Find where the given text appears and provide that cell's center as (X, Y) coordinate. 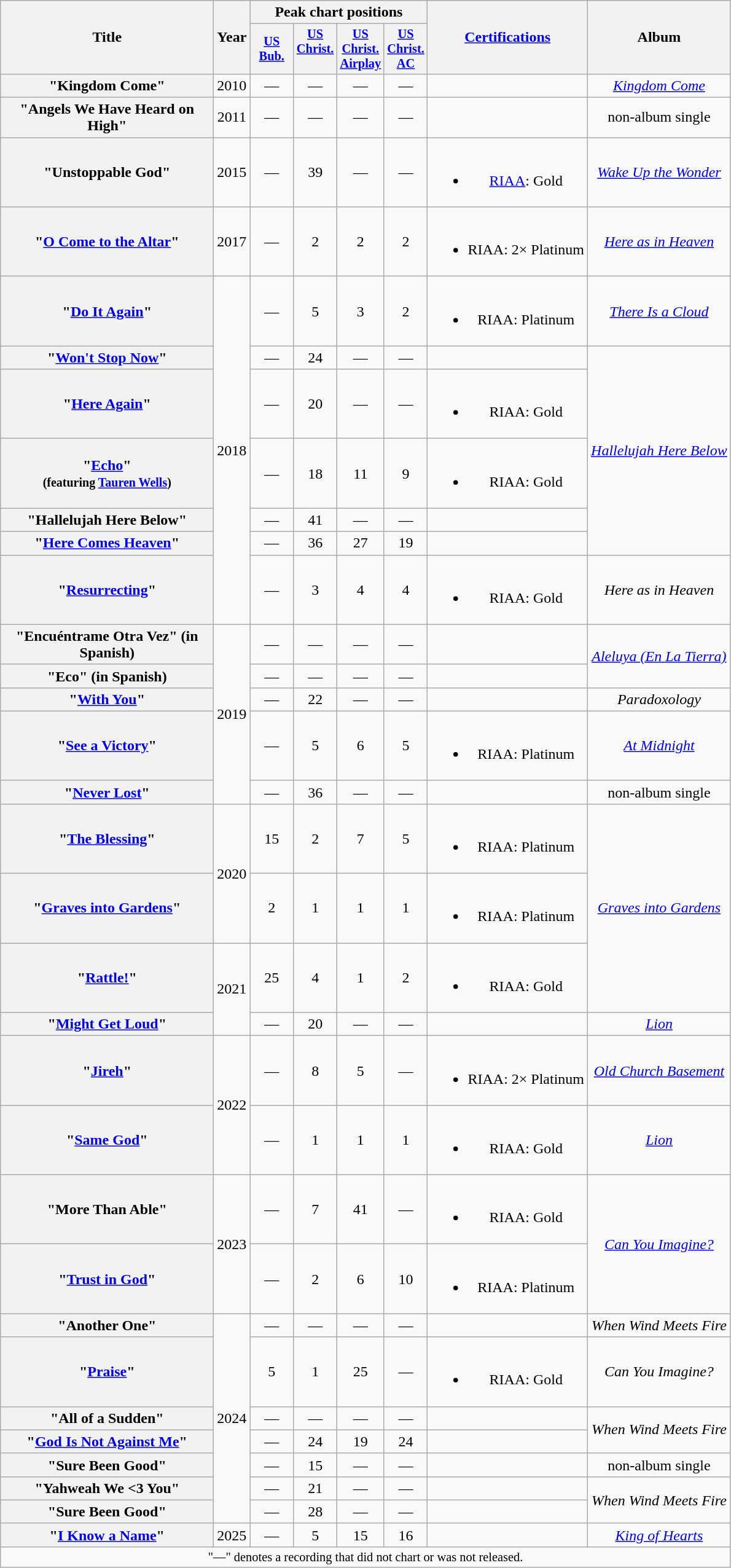
"O Come to the Altar" (107, 242)
2011 (232, 118)
"Might Get Loud" (107, 1024)
"Won't Stop Now" (107, 358)
"More Than Able" (107, 1209)
39 (316, 172)
21 (316, 1488)
"Angels We Have Heard on High" (107, 118)
"Unstoppable God" (107, 172)
Peak chart positions (339, 12)
"Same God" (107, 1140)
"Another One" (107, 1325)
"Resurrecting" (107, 590)
"Here Again" (107, 404)
"Trust in God" (107, 1279)
At Midnight (660, 746)
There Is a Cloud (660, 311)
"Eco" (in Spanish) (107, 676)
10 (405, 1279)
USChrist. (316, 49)
2020 (232, 873)
"Echo"(featuring Tauren Wells) (107, 473)
"All of a Sudden" (107, 1418)
Paradoxology (660, 699)
US Christ.Airplay (361, 49)
"Never Lost" (107, 792)
"God Is Not Against Me" (107, 1441)
Certifications (507, 37)
"—" denotes a recording that did not chart or was not released. (366, 1557)
"Graves into Gardens" (107, 908)
"Encuéntrame Otra Vez" (in Spanish) (107, 644)
2021 (232, 989)
"Praise" (107, 1371)
"Hallelujah Here Below" (107, 520)
28 (316, 1511)
"See a Victory" (107, 746)
16 (405, 1535)
King of Hearts (660, 1535)
"Rattle!" (107, 978)
27 (361, 543)
2024 (232, 1418)
"Here Comes Heaven" (107, 543)
"With You" (107, 699)
2019 (232, 714)
2025 (232, 1535)
2022 (232, 1105)
"I Know a Name" (107, 1535)
"Jireh" (107, 1070)
"The Blessing" (107, 838)
Graves into Gardens (660, 908)
Hallelujah Here Below (660, 450)
"Do It Again" (107, 311)
"Kingdom Come" (107, 85)
2023 (232, 1244)
2010 (232, 85)
"Yahweah We <3 You" (107, 1488)
9 (405, 473)
8 (316, 1070)
18 (316, 473)
USChrist.AC (405, 49)
Title (107, 37)
Year (232, 37)
USBub. (272, 49)
2017 (232, 242)
11 (361, 473)
Aleluya (En La Tierra) (660, 656)
22 (316, 699)
Album (660, 37)
Old Church Basement (660, 1070)
2015 (232, 172)
Kingdom Come (660, 85)
Wake Up the Wonder (660, 172)
2018 (232, 450)
